From the cell containing the given text, extract its center point as [X, Y] coordinate. 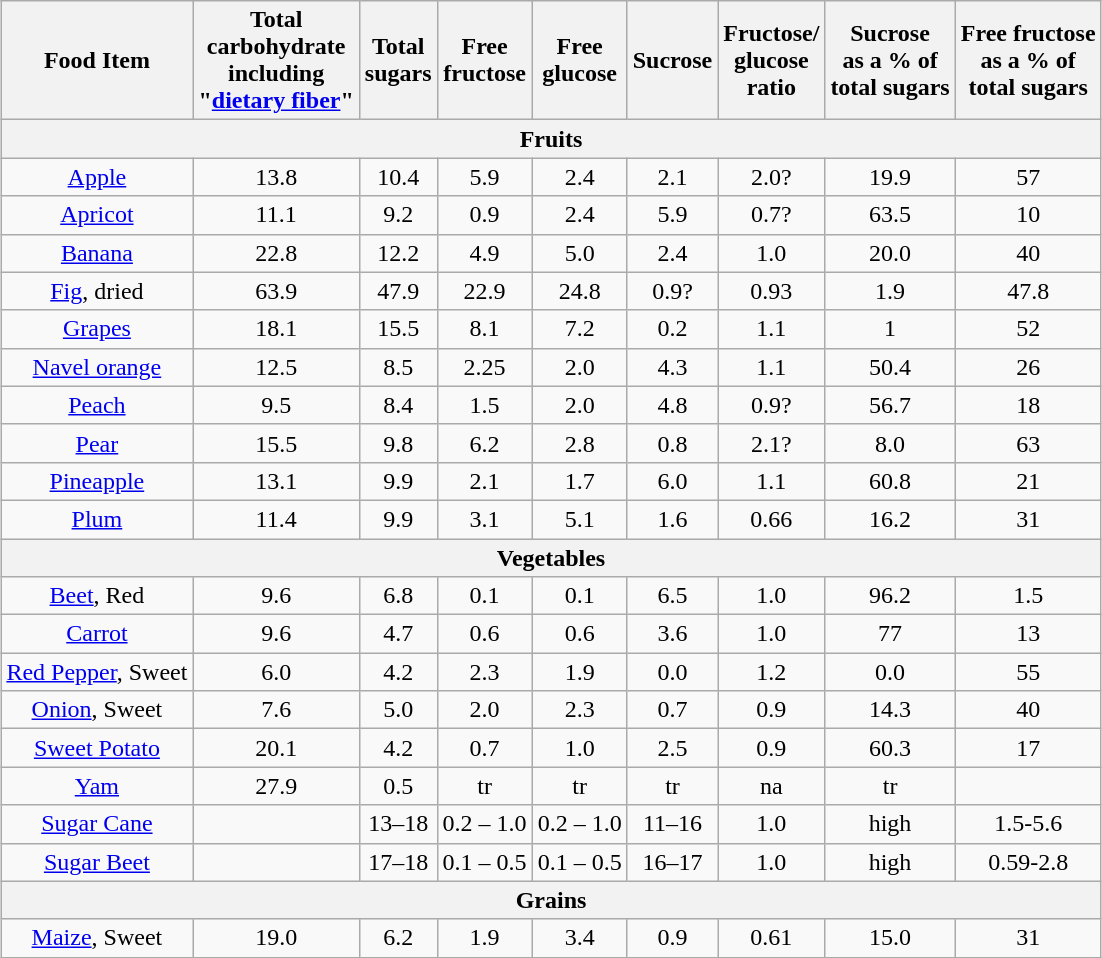
12.5 [276, 367]
Sucroseas a % oftotal sugars [890, 60]
18.1 [276, 329]
10 [1028, 215]
20.0 [890, 253]
60.3 [890, 748]
3.4 [580, 938]
0.61 [772, 938]
1.6 [672, 519]
0.8 [672, 443]
Grains [551, 900]
14.3 [890, 710]
na [772, 786]
5.1 [580, 519]
Plum [97, 519]
60.8 [890, 481]
12.2 [398, 253]
1.7 [580, 481]
47.8 [1028, 291]
13–18 [398, 824]
Free fructoseas a % oftotal sugars [1028, 60]
Onion, Sweet [97, 710]
63 [1028, 443]
Navel orange [97, 367]
Food Item [97, 60]
0.93 [772, 291]
2.1? [772, 443]
16–17 [672, 862]
Sweet Potato [97, 748]
Maize, Sweet [97, 938]
1 [890, 329]
8.1 [484, 329]
Sugar Cane [97, 824]
Grapes [97, 329]
16.2 [890, 519]
Beet, Red [97, 596]
Fruits [551, 139]
22.9 [484, 291]
0.5 [398, 786]
Fructose/glucoseratio [772, 60]
Vegetables [551, 557]
15.0 [890, 938]
Apricot [97, 215]
Apple [97, 177]
17 [1028, 748]
2.25 [484, 367]
13.1 [276, 481]
Totalsugars [398, 60]
Sucrose [672, 60]
20.1 [276, 748]
22.8 [276, 253]
0.7? [772, 215]
63.9 [276, 291]
27.9 [276, 786]
7.6 [276, 710]
11.1 [276, 215]
63.5 [890, 215]
11.4 [276, 519]
Red Pepper, Sweet [97, 672]
0.2 [672, 329]
Yam [97, 786]
19.9 [890, 177]
9.2 [398, 215]
26 [1028, 367]
11–16 [672, 824]
77 [890, 634]
13.8 [276, 177]
7.2 [580, 329]
2.0? [772, 177]
Banana [97, 253]
4.3 [672, 367]
4.7 [398, 634]
3.1 [484, 519]
4.9 [484, 253]
17–18 [398, 862]
8.4 [398, 405]
8.5 [398, 367]
3.6 [672, 634]
6.5 [672, 596]
Carrot [97, 634]
50.4 [890, 367]
0.59-2.8 [1028, 862]
Freeglucose [580, 60]
Fig, dried [97, 291]
9.8 [398, 443]
Sugar Beet [97, 862]
Pear [97, 443]
8.0 [890, 443]
56.7 [890, 405]
2.8 [580, 443]
18 [1028, 405]
4.8 [672, 405]
96.2 [890, 596]
13 [1028, 634]
24.8 [580, 291]
9.5 [276, 405]
Totalcarbohydrateincluding"dietary fiber" [276, 60]
55 [1028, 672]
1.5-5.6 [1028, 824]
19.0 [276, 938]
Pineapple [97, 481]
1.2 [772, 672]
2.5 [672, 748]
Peach [97, 405]
47.9 [398, 291]
0.66 [772, 519]
10.4 [398, 177]
21 [1028, 481]
57 [1028, 177]
52 [1028, 329]
Freefructose [484, 60]
6.8 [398, 596]
